Detect which cell encompasses the target text, then output its (x, y) center coordinate. 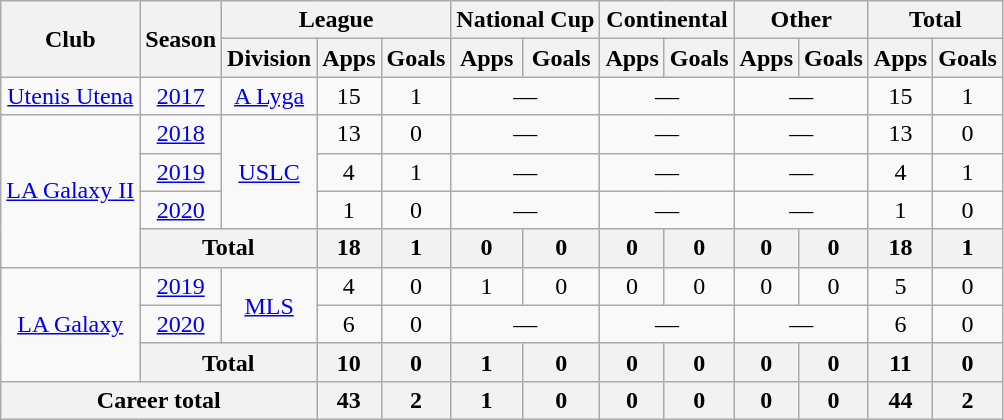
2018 (181, 134)
National Cup (526, 20)
44 (900, 400)
MLS (270, 305)
5 (900, 286)
Career total (159, 400)
Utenis Utena (70, 96)
11 (900, 362)
Season (181, 39)
2017 (181, 96)
Continental (667, 20)
USLC (270, 172)
LA Galaxy II (70, 191)
43 (349, 400)
Division (270, 58)
10 (349, 362)
A Lyga (270, 96)
Other (801, 20)
League (336, 20)
LA Galaxy (70, 324)
Club (70, 39)
